Extract the [X, Y] coordinate from the center of the cell holding the provided text.  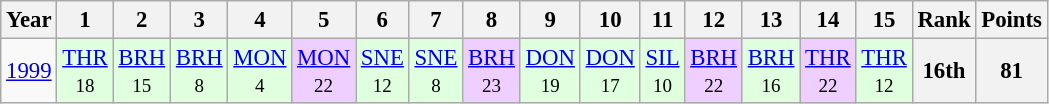
9 [550, 20]
15 [884, 20]
DON19 [550, 72]
THR18 [85, 72]
5 [324, 20]
SIL10 [662, 72]
4 [260, 20]
THR12 [884, 72]
3 [200, 20]
Year [29, 20]
THR22 [828, 72]
8 [492, 20]
12 [714, 20]
Points [1012, 20]
BRH15 [142, 72]
MON22 [324, 72]
6 [383, 20]
14 [828, 20]
SNE12 [383, 72]
Rank [944, 20]
7 [436, 20]
BRH23 [492, 72]
BRH22 [714, 72]
13 [770, 20]
1 [85, 20]
BRH8 [200, 72]
2 [142, 20]
81 [1012, 72]
1999 [29, 72]
16th [944, 72]
BRH16 [770, 72]
11 [662, 20]
DON17 [610, 72]
10 [610, 20]
MON4 [260, 72]
SNE8 [436, 72]
